From the cell containing the given text, extract its center point as (x, y) coordinate. 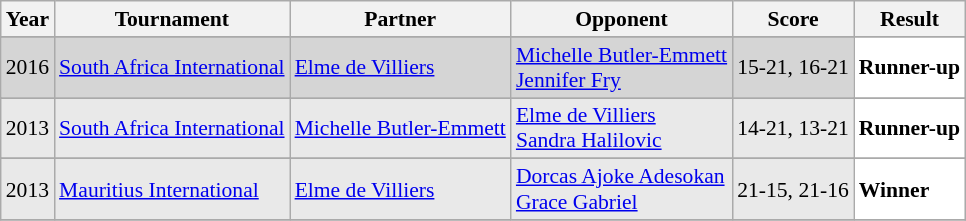
Michelle Butler-Emmett (400, 128)
Score (793, 19)
Year (28, 19)
Opponent (622, 19)
Dorcas Ajoke Adesokan Grace Gabriel (622, 190)
Winner (910, 190)
14-21, 13-21 (793, 128)
Result (910, 19)
21-15, 21-16 (793, 190)
Mauritius International (172, 190)
15-21, 16-21 (793, 68)
Michelle Butler-Emmett Jennifer Fry (622, 68)
Elme de Villiers Sandra Halilovic (622, 128)
2016 (28, 68)
Partner (400, 19)
Tournament (172, 19)
